Detect which cell encompasses the target text, then output its [x, y] center coordinate. 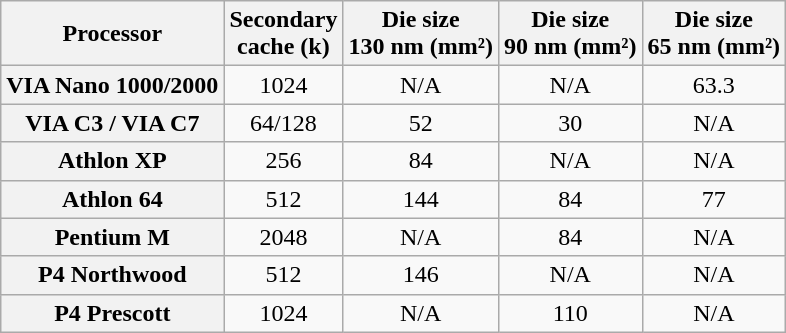
Secondarycache (k) [284, 34]
VIA C3 / VIA C7 [112, 123]
Die size90 nm (mm²) [570, 34]
P4 Prescott [112, 313]
Athlon XP [112, 161]
VIA Nano 1000/2000 [112, 85]
63.3 [714, 85]
Processor [112, 34]
Die size130 nm (mm²) [421, 34]
144 [421, 199]
52 [421, 123]
Pentium M [112, 237]
2048 [284, 237]
Die size65 nm (mm²) [714, 34]
Athlon 64 [112, 199]
110 [570, 313]
30 [570, 123]
64/128 [284, 123]
P4 Northwood [112, 275]
146 [421, 275]
77 [714, 199]
256 [284, 161]
